Provide the (X, Y) coordinate of the cell's center where the given text is located.  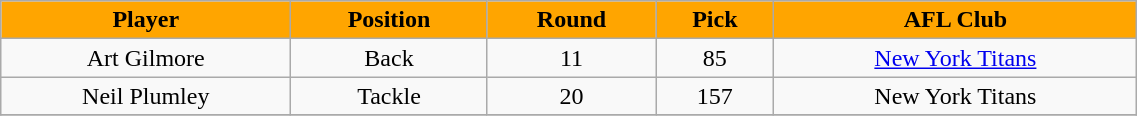
Position (389, 20)
Round (572, 20)
Tackle (389, 96)
Back (389, 58)
Pick (715, 20)
11 (572, 58)
157 (715, 96)
Neil Plumley (146, 96)
Player (146, 20)
Art Gilmore (146, 58)
20 (572, 96)
AFL Club (956, 20)
85 (715, 58)
